For the text-containing cell, return its midpoint in [X, Y] coordinate format. 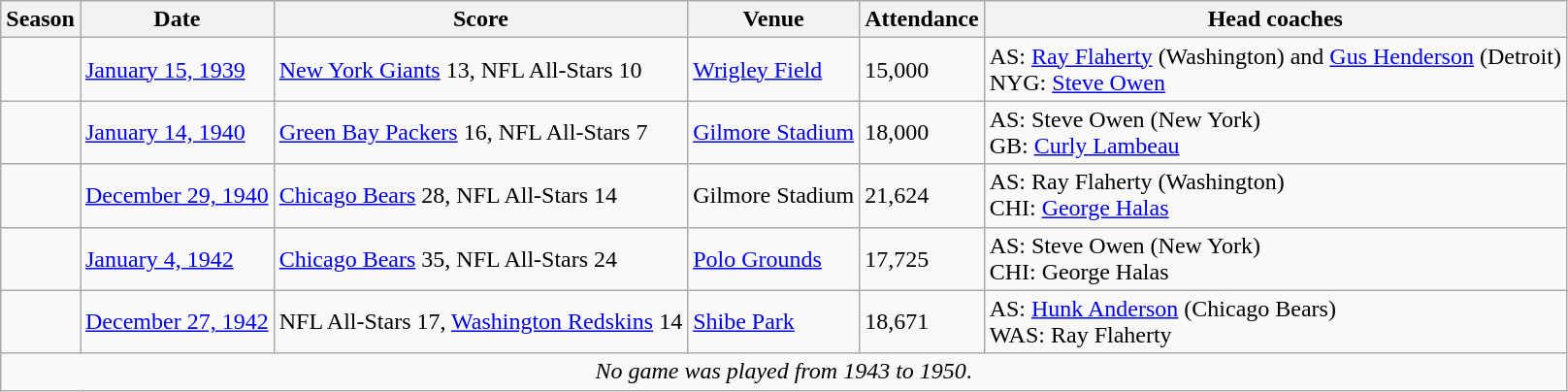
January 15, 1939 [177, 70]
New York Giants 13, NFL All-Stars 10 [480, 70]
No game was played from 1943 to 1950. [784, 372]
Venue [774, 19]
Date [177, 19]
Score [480, 19]
January 14, 1940 [177, 132]
AS: Ray Flaherty (Washington) and Gus Henderson (Detroit)NYG: Steve Owen [1275, 70]
18,671 [922, 322]
Shibe Park [774, 322]
15,000 [922, 70]
December 27, 1942 [177, 322]
Attendance [922, 19]
January 4, 1942 [177, 258]
Wrigley Field [774, 70]
17,725 [922, 258]
Chicago Bears 35, NFL All-Stars 24 [480, 258]
AS: Hunk Anderson (Chicago Bears)WAS: Ray Flaherty [1275, 322]
21,624 [922, 196]
AS: Steve Owen (New York)CHI: George Halas [1275, 258]
NFL All-Stars 17, Washington Redskins 14 [480, 322]
Head coaches [1275, 19]
AS: Steve Owen (New York)GB: Curly Lambeau [1275, 132]
18,000 [922, 132]
December 29, 1940 [177, 196]
AS: Ray Flaherty (Washington)CHI: George Halas [1275, 196]
Polo Grounds [774, 258]
Green Bay Packers 16, NFL All-Stars 7 [480, 132]
Season [41, 19]
Chicago Bears 28, NFL All-Stars 14 [480, 196]
